Determine the [x, y] coordinate at the center of the cell enclosing the given text.  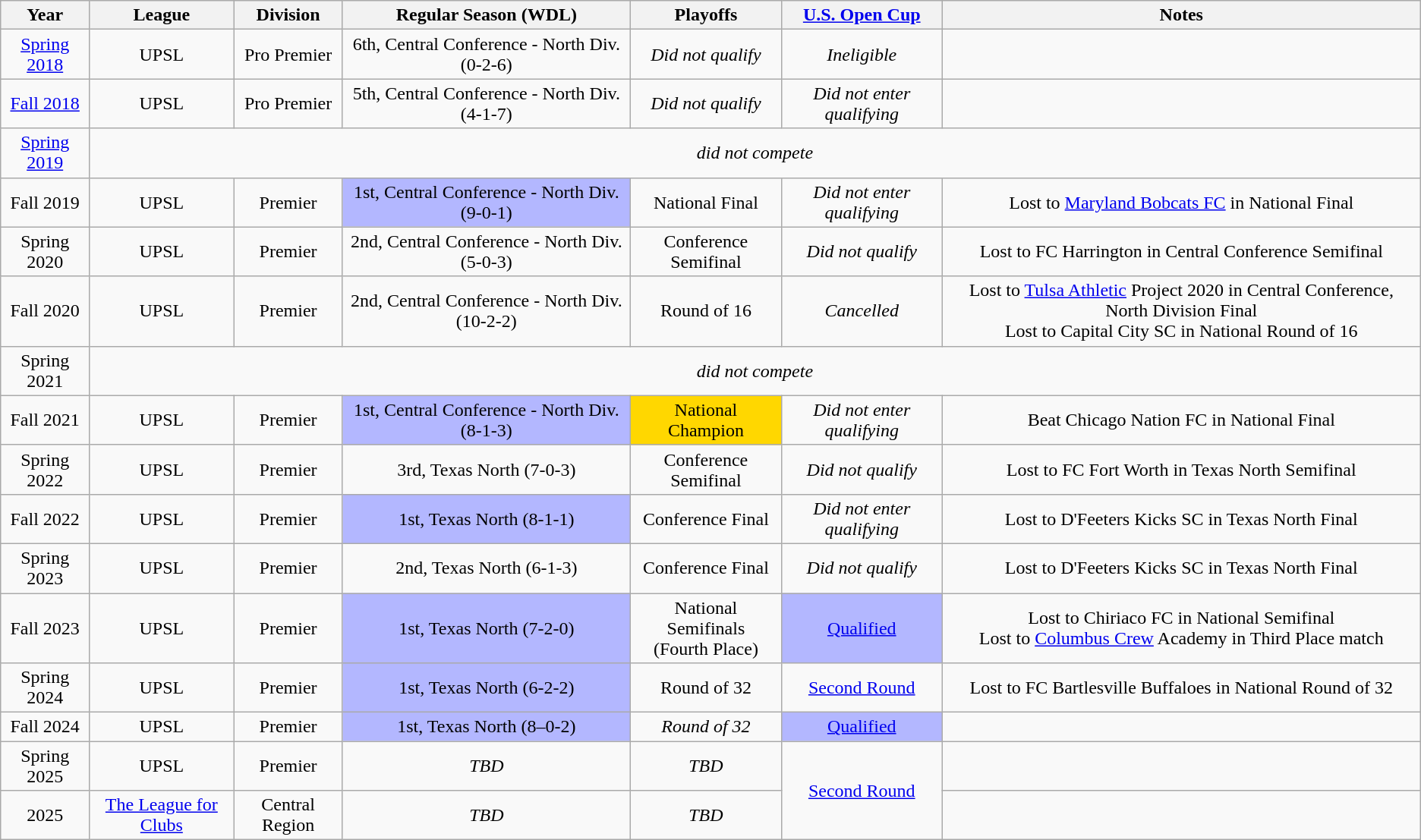
Lost to Tulsa Athletic Project 2020 in Central Conference, North Division FinalLost to Capital City SC in National Round of 16 [1181, 311]
Spring 2020 [46, 252]
1st, Texas North (8-1-1) [487, 519]
Fall 2018 [46, 103]
Cancelled [862, 311]
2025 [46, 815]
Spring 2019 [46, 153]
The League for Clubs [162, 815]
6th, Central Conference - North Div. (0-2-6) [487, 55]
Spring 2018 [46, 55]
1st, Texas North (8–0-2) [487, 727]
Fall 2024 [46, 727]
Fall 2023 [46, 628]
Ineligible [862, 55]
Lost to Chiriaco FC in National SemifinalLost to Columbus Crew Academy in Third Place match [1181, 628]
Lost to FC Bartlesville Buffaloes in National Round of 32 [1181, 687]
Spring 2021 [46, 370]
2nd, Central Conference - North Div. (10-2-2) [487, 311]
1st, Central Conference - North Div. (9-0-1) [487, 202]
2nd, Texas North (6-1-3) [487, 568]
Spring 2023 [46, 568]
U.S. Open Cup [862, 15]
National Semifinals(Fourth Place) [706, 628]
Spring 2025 [46, 766]
Spring 2024 [46, 687]
Division [288, 15]
Lost to Maryland Bobcats FC in National Final [1181, 202]
Notes [1181, 15]
Playoffs [706, 15]
Spring 2022 [46, 469]
Fall 2022 [46, 519]
Beat Chicago Nation FC in National Final [1181, 420]
Lost to FC Fort Worth in Texas North Semifinal [1181, 469]
1st, Texas North (6-2-2) [487, 687]
Fall 2021 [46, 420]
5th, Central Conference - North Div. (4-1-7) [487, 103]
National Final [706, 202]
National Champion [706, 420]
1st, Central Conference - North Div. (8-1-3) [487, 420]
Central Region [288, 815]
Lost to FC Harrington in Central Conference Semifinal [1181, 252]
Regular Season (WDL) [487, 15]
Fall 2020 [46, 311]
1st, Texas North (7-2-0) [487, 628]
Year [46, 15]
Fall 2019 [46, 202]
2nd, Central Conference - North Div. (5-0-3) [487, 252]
3rd, Texas North (7-0-3) [487, 469]
Round of 16 [706, 311]
League [162, 15]
